Locate the cell with the specified text and output its (x, y) center coordinate. 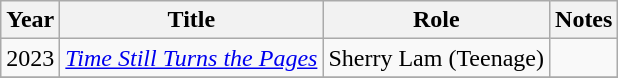
Sherry Lam (Teenage) (436, 58)
Notes (584, 20)
Time Still Turns the Pages (192, 58)
Title (192, 20)
Year (30, 20)
Role (436, 20)
2023 (30, 58)
